Find where the given text appears and provide that cell's center as (X, Y) coordinate. 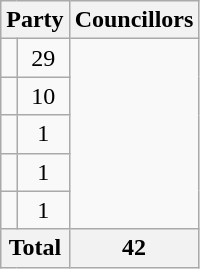
42 (134, 248)
29 (43, 58)
Total (35, 248)
Councillors (134, 20)
Party (35, 20)
10 (43, 96)
